Identify which cell holds the provided text, then report its (x, y) central coordinate. 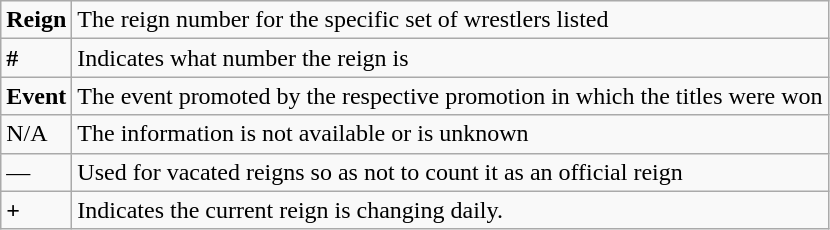
Indicates the current reign is changing daily. (450, 210)
— (36, 172)
The information is not available or is unknown (450, 134)
+ (36, 210)
Used for vacated reigns so as not to count it as an official reign (450, 172)
The event promoted by the respective promotion in which the titles were won (450, 96)
The reign number for the specific set of wrestlers listed (450, 20)
Event (36, 96)
N/A (36, 134)
Reign (36, 20)
Indicates what number the reign is (450, 58)
# (36, 58)
